Locate the cell with the specified text and output its [x, y] center coordinate. 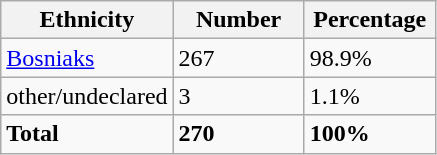
267 [238, 58]
Ethnicity [87, 20]
3 [238, 96]
100% [370, 134]
270 [238, 134]
Number [238, 20]
1.1% [370, 96]
98.9% [370, 58]
other/undeclared [87, 96]
Total [87, 134]
Bosniaks [87, 58]
Percentage [370, 20]
